Output the (X, Y) coordinate of the center of the cell containing the given text.  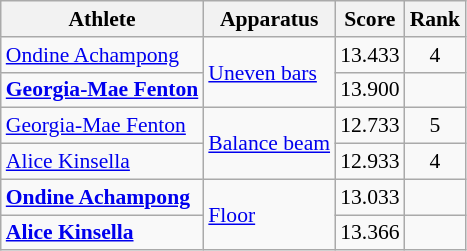
Floor (269, 214)
Uneven bars (269, 72)
Rank (436, 19)
13.433 (370, 55)
5 (436, 126)
Score (370, 19)
13.900 (370, 90)
13.033 (370, 197)
Apparatus (269, 19)
12.933 (370, 162)
Balance beam (269, 144)
13.366 (370, 233)
12.733 (370, 126)
Athlete (102, 19)
